Detect which cell encompasses the target text, then output its (X, Y) center coordinate. 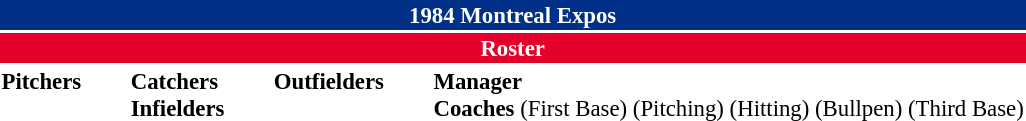
Roster (512, 48)
1984 Montreal Expos (512, 15)
